Identify which cell holds the provided text, then report its (X, Y) central coordinate. 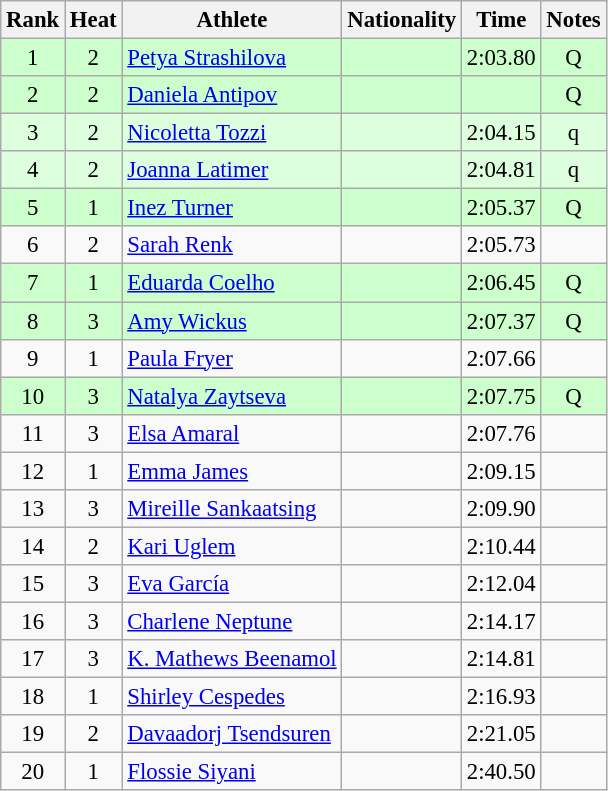
Eduarda Coelho (232, 283)
2:14.81 (501, 659)
Kari Uglem (232, 546)
Joanna Latimer (232, 170)
19 (33, 734)
2:04.81 (501, 170)
17 (33, 659)
2:14.17 (501, 621)
2:12.04 (501, 584)
20 (33, 772)
14 (33, 546)
Shirley Cespedes (232, 697)
Emma James (232, 471)
8 (33, 321)
Time (501, 20)
10 (33, 396)
11 (33, 433)
Petya Strashilova (232, 58)
Nicoletta Tozzi (232, 133)
2:10.44 (501, 546)
Amy Wickus (232, 321)
2:09.90 (501, 509)
2:16.93 (501, 697)
4 (33, 170)
Inez Turner (232, 208)
16 (33, 621)
5 (33, 208)
7 (33, 283)
Heat (94, 20)
Sarah Renk (232, 245)
K. Mathews Beenamol (232, 659)
Eva García (232, 584)
18 (33, 697)
2:07.76 (501, 433)
Nationality (402, 20)
2:03.80 (501, 58)
2:40.50 (501, 772)
6 (33, 245)
2:21.05 (501, 734)
Davaadorj Tsendsuren (232, 734)
Paula Fryer (232, 358)
2:04.15 (501, 133)
9 (33, 358)
Rank (33, 20)
2:07.66 (501, 358)
Charlene Neptune (232, 621)
Daniela Antipov (232, 95)
Athlete (232, 20)
15 (33, 584)
Elsa Amaral (232, 433)
2:07.37 (501, 321)
Natalya Zaytseva (232, 396)
2:09.15 (501, 471)
2:05.73 (501, 245)
2:07.75 (501, 396)
2:06.45 (501, 283)
Mireille Sankaatsing (232, 509)
12 (33, 471)
13 (33, 509)
Flossie Siyani (232, 772)
Notes (574, 20)
2:05.37 (501, 208)
